Return [X, Y] of the center of cell containing provided text 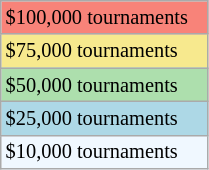
$75,000 tournaments [104, 51]
$10,000 tournaments [104, 152]
$25,000 tournaments [104, 118]
$50,000 tournaments [104, 85]
$100,000 tournaments [104, 17]
